Search for the cell housing the specified text and yield its (x, y) center coordinate. 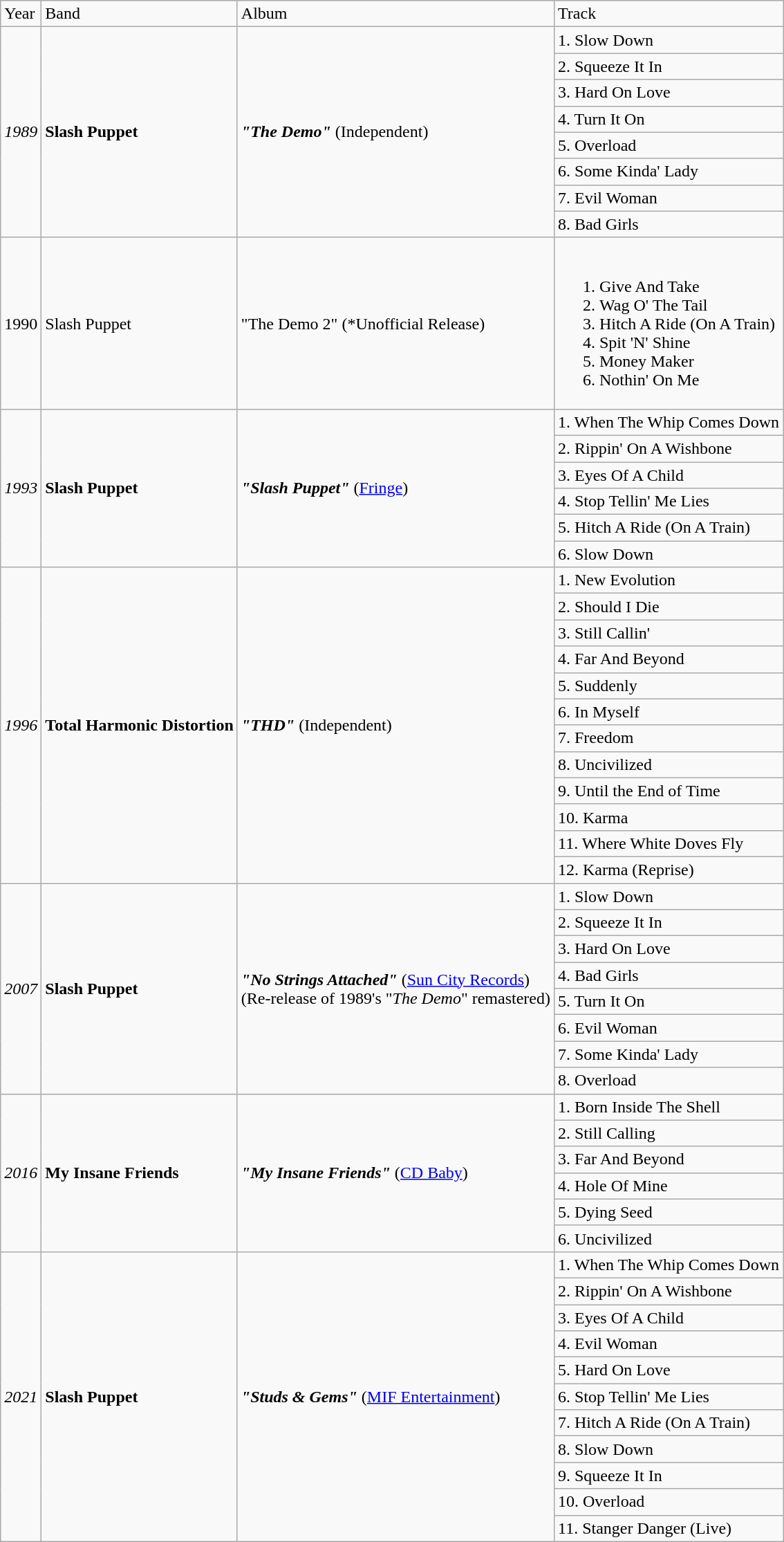
11. Where White Doves Fly (668, 843)
6. Stop Tellin' Me Lies (668, 1397)
1996 (21, 725)
"The Demo" (Independent) (395, 132)
"The Demo 2" (*Unofficial Release) (395, 323)
6. Evil Woman (668, 1028)
5. Turn It On (668, 1002)
2016 (21, 1173)
7. Hitch A Ride (On A Train) (668, 1423)
11. Stanger Danger (Live) (668, 1528)
Band (140, 14)
8. Bad Girls (668, 224)
7. Some Kinda' Lady (668, 1054)
10. Overload (668, 1502)
1990 (21, 323)
"Studs & Gems" (MIF Entertainment) (395, 1396)
4. Bad Girls (668, 975)
4. Stop Tellin' Me Lies (668, 502)
7. Freedom (668, 738)
Year (21, 14)
Total Harmonic Distortion (140, 725)
9. Squeeze It In (668, 1476)
Give And TakeWag O' The TailHitch A Ride (On A Train)Spit 'N' ShineMoney MakerNothin' On Me (668, 323)
1989 (21, 132)
Album (395, 14)
6. Some Kinda' Lady (668, 172)
10. Karma (668, 817)
3. Far And Beyond (668, 1159)
5. Hard On Love (668, 1370)
8. Overload (668, 1081)
1. Born Inside The Shell (668, 1107)
2021 (21, 1396)
1993 (21, 488)
4. Far And Beyond (668, 659)
2. Still Calling (668, 1133)
"THD" (Independent) (395, 725)
6. Uncivilized (668, 1238)
Track (668, 14)
7. Evil Woman (668, 198)
"No Strings Attached" (Sun City Records)(Re-release of 1989's "The Demo" remastered) (395, 988)
4. Turn It On (668, 119)
5. Hitch A Ride (On A Train) (668, 528)
2007 (21, 988)
9. Until the End of Time (668, 791)
2. Should I Die (668, 607)
4. Hole Of Mine (668, 1186)
5. Dying Seed (668, 1212)
8. Slow Down (668, 1449)
5. Overload (668, 145)
8. Uncivilized (668, 764)
1. New Evolution (668, 580)
3. Still Callin' (668, 633)
5. Suddenly (668, 686)
"Slash Puppet" (Fringe) (395, 488)
6. Slow Down (668, 554)
4. Evil Woman (668, 1344)
"My Insane Friends" (CD Baby) (395, 1173)
12. Karma (Reprise) (668, 870)
My Insane Friends (140, 1173)
6. In Myself (668, 712)
